Find where the given text appears and provide that cell's center as [x, y] coordinate. 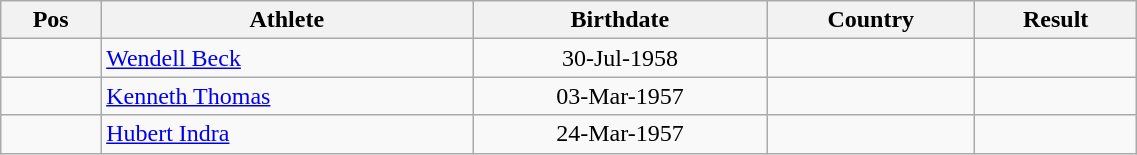
Kenneth Thomas [287, 96]
Birthdate [620, 20]
Result [1056, 20]
Wendell Beck [287, 58]
03-Mar-1957 [620, 96]
Pos [51, 20]
Athlete [287, 20]
Hubert Indra [287, 134]
24-Mar-1957 [620, 134]
30-Jul-1958 [620, 58]
Country [871, 20]
